Find where the given text appears and provide that cell's center as (x, y) coordinate. 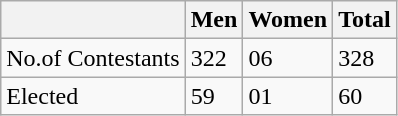
Elected (93, 96)
322 (214, 58)
01 (288, 96)
06 (288, 58)
Women (288, 20)
60 (365, 96)
328 (365, 58)
No.of Contestants (93, 58)
59 (214, 96)
Men (214, 20)
Total (365, 20)
